Locate the cell with the specified text and output its (X, Y) center coordinate. 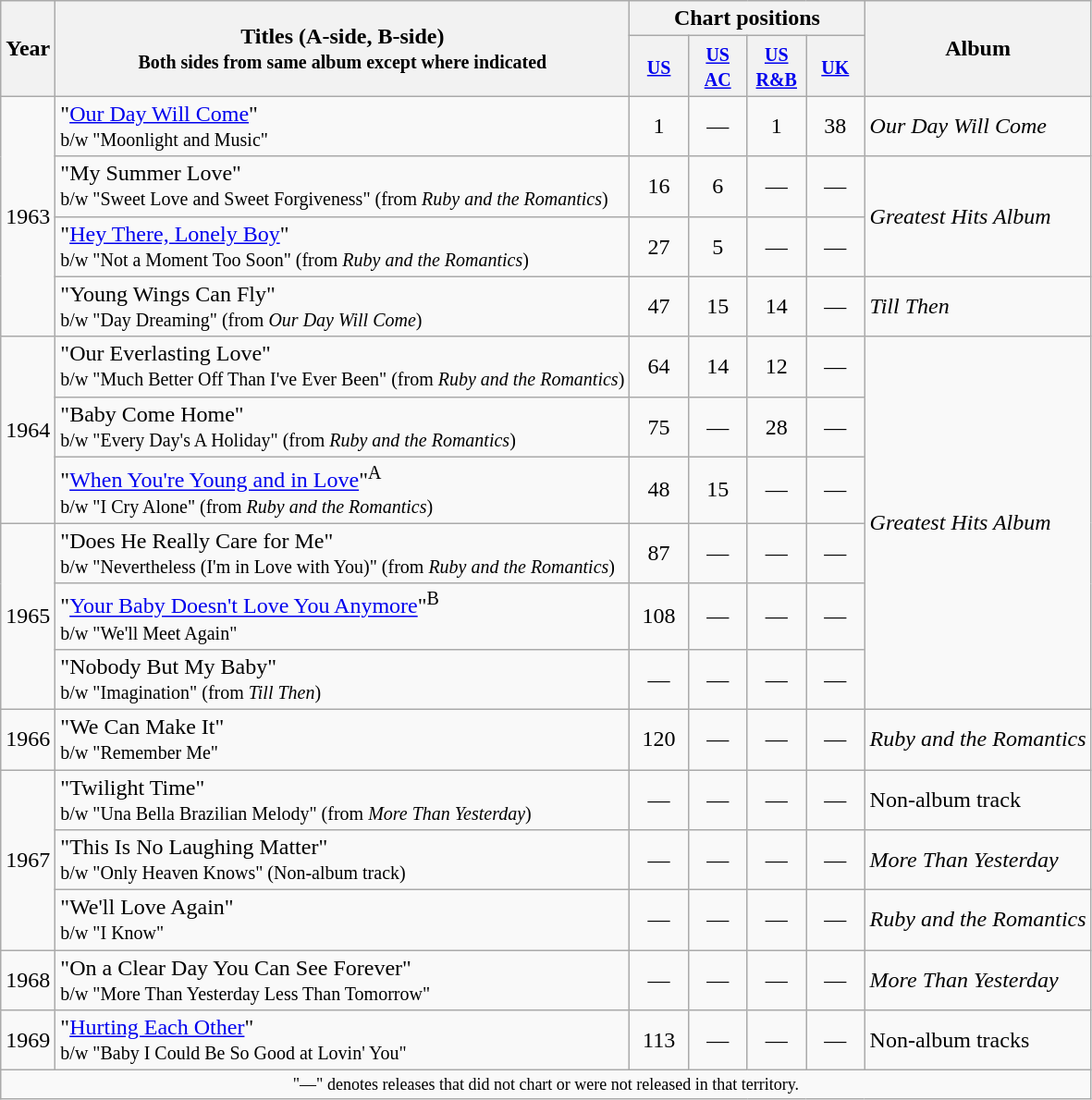
"Our Day Will Come"b/w "Moonlight and Music" (342, 126)
Titles (A-side, B-side)Both sides from same album except where indicated (342, 48)
1966 (28, 739)
75 (659, 427)
"This Is No Laughing Matter"b/w "Only Heaven Knows" (Non-album track) (342, 860)
"Twilight Time"b/w "Una Bella Brazilian Melody" (from More Than Yesterday) (342, 801)
Non-album tracks (978, 1041)
Year (28, 48)
1969 (28, 1041)
"Hurting Each Other"b/w "Baby I Could Be So Good at Lovin' You" (342, 1041)
64 (659, 366)
16 (659, 187)
5 (718, 246)
87 (659, 553)
Till Then (978, 307)
6 (718, 187)
113 (659, 1041)
1963 (28, 216)
"Young Wings Can Fly"b/w "Day Dreaming" (from Our Day Will Come) (342, 307)
28 (777, 427)
US R&B (777, 67)
Album (978, 48)
12 (777, 366)
1964 (28, 430)
"Our Everlasting Love"b/w "Much Better Off Than I've Ever Been" (from Ruby and the Romantics) (342, 366)
US (659, 67)
US AC (718, 67)
"My Summer Love"b/w "Sweet Love and Sweet Forgiveness" (from Ruby and the Romantics) (342, 187)
"Your Baby Doesn't Love You Anymore"Bb/w "We'll Meet Again" (342, 617)
1965 (28, 617)
Non-album track (978, 801)
"When You're Young and in Love"Ab/w "I Cry Alone" (from Ruby and the Romantics) (342, 490)
"Hey There, Lonely Boy"b/w "Not a Moment Too Soon" (from Ruby and the Romantics) (342, 246)
38 (836, 126)
UK (836, 67)
"Does He Really Care for Me"b/w "Nevertheless (I'm in Love with You)" (from Ruby and the Romantics) (342, 553)
"We'll Love Again"b/w "I Know" (342, 921)
27 (659, 246)
48 (659, 490)
108 (659, 617)
47 (659, 307)
Chart positions (747, 18)
1968 (28, 980)
"On a Clear Day You Can See Forever"b/w "More Than Yesterday Less Than Tomorrow" (342, 980)
"Baby Come Home"b/w "Every Day's A Holiday" (from Ruby and the Romantics) (342, 427)
120 (659, 739)
"—" denotes releases that did not chart or were not released in that territory. (546, 1085)
Our Day Will Come (978, 126)
"We Can Make It"b/w "Remember Me" (342, 739)
1967 (28, 860)
"Nobody But My Baby"b/w "Imagination" (from Till Then) (342, 678)
